Locate the cell with the specified text and output its (X, Y) center coordinate. 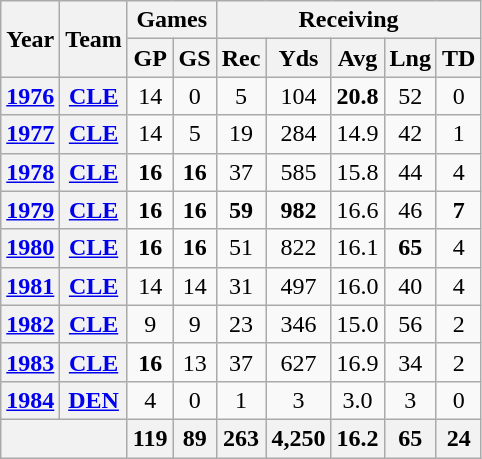
497 (298, 286)
346 (298, 324)
627 (298, 362)
1984 (30, 400)
982 (298, 210)
19 (241, 134)
24 (458, 438)
822 (298, 248)
13 (194, 362)
23 (241, 324)
15.8 (358, 172)
16.0 (358, 286)
20.8 (358, 96)
59 (241, 210)
16.1 (358, 248)
1977 (30, 134)
119 (150, 438)
34 (410, 362)
585 (298, 172)
GS (194, 58)
16.2 (358, 438)
Games (172, 20)
46 (410, 210)
51 (241, 248)
89 (194, 438)
Yds (298, 58)
GP (150, 58)
1978 (30, 172)
42 (410, 134)
Year (30, 39)
1976 (30, 96)
1983 (30, 362)
31 (241, 286)
Rec (241, 58)
16.6 (358, 210)
Avg (358, 58)
284 (298, 134)
Team (94, 39)
263 (241, 438)
44 (410, 172)
TD (458, 58)
4,250 (298, 438)
1982 (30, 324)
7 (458, 210)
15.0 (358, 324)
3.0 (358, 400)
Receiving (348, 20)
56 (410, 324)
1980 (30, 248)
40 (410, 286)
1979 (30, 210)
1981 (30, 286)
52 (410, 96)
Lng (410, 58)
14.9 (358, 134)
16.9 (358, 362)
DEN (94, 400)
104 (298, 96)
